Search for the cell housing the specified text and yield its [x, y] center coordinate. 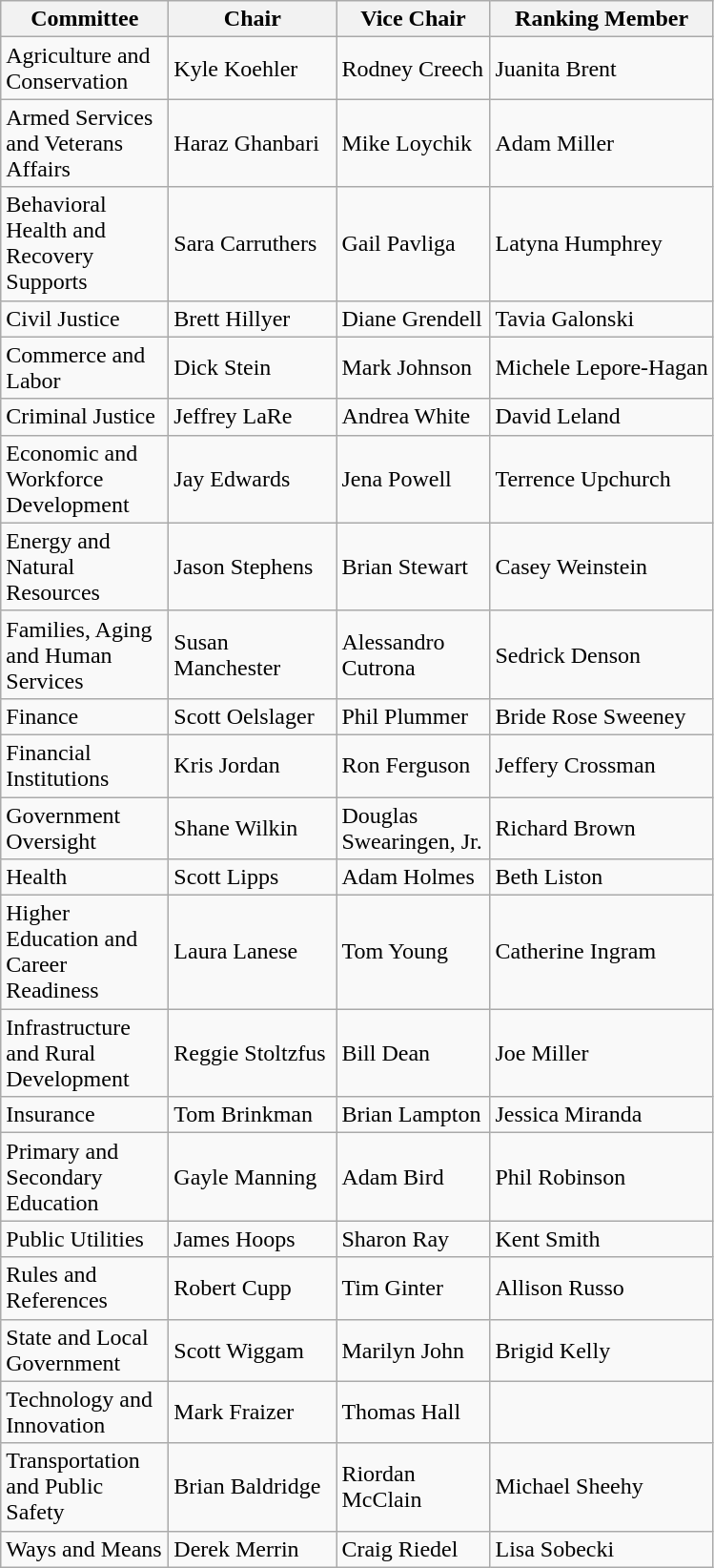
Jena Powell [414, 479]
Ways and Means [85, 1549]
Finance [85, 716]
Tom Young [414, 952]
Committee [85, 19]
Economic and Workforce Development [85, 479]
Craig Riedel [414, 1549]
Mike Loychik [414, 143]
Financial Institutions [85, 765]
Thomas Hall [414, 1412]
Rodney Creech [414, 69]
Vice Chair [414, 19]
David Leland [602, 417]
Kyle Koehler [253, 69]
Brett Hillyer [253, 319]
Andrea White [414, 417]
Susan Manchester [253, 654]
Douglas Swearingen, Jr. [414, 828]
Armed Services and Veterans Affairs [85, 143]
Chair [253, 19]
Allison Russo [602, 1288]
Catherine Ingram [602, 952]
Richard Brown [602, 828]
Mark Fraizer [253, 1412]
Commerce and Labor [85, 368]
Casey Weinstein [602, 567]
Jay Edwards [253, 479]
Terrence Upchurch [602, 479]
Laura Lanese [253, 952]
Phil Plummer [414, 716]
Tom Brinkman [253, 1115]
Jeffrey LaRe [253, 417]
Derek Merrin [253, 1549]
Lisa Sobecki [602, 1549]
Behavioral Health and Recovery Supports [85, 244]
Shane Wilkin [253, 828]
Ranking Member [602, 19]
Joe Miller [602, 1053]
Primary and Secondary Education [85, 1177]
Jeffery Crossman [602, 765]
Bride Rose Sweeney [602, 716]
Criminal Justice [85, 417]
Adam Holmes [414, 877]
Brian Lampton [414, 1115]
Beth Liston [602, 877]
Gail Pavliga [414, 244]
Brigid Kelly [602, 1351]
Sara Carruthers [253, 244]
Families, Aging and Human Services [85, 654]
State and Local Government [85, 1351]
Tim Ginter [414, 1288]
Sharon Ray [414, 1239]
Juanita Brent [602, 69]
Phil Robinson [602, 1177]
Sedrick Denson [602, 654]
Government Oversight [85, 828]
Jessica Miranda [602, 1115]
Diane Grendell [414, 319]
Adam Bird [414, 1177]
Riordan McClain [414, 1487]
Higher Education and Career Readiness [85, 952]
Public Utilities [85, 1239]
Kent Smith [602, 1239]
Brian Baldridge [253, 1487]
Technology and Innovation [85, 1412]
Scott Oelslager [253, 716]
Civil Justice [85, 319]
Health [85, 877]
Robert Cupp [253, 1288]
Adam Miller [602, 143]
Scott Wiggam [253, 1351]
Mark Johnson [414, 368]
Michele Lepore-Hagan [602, 368]
Scott Lipps [253, 877]
Jason Stephens [253, 567]
Rules and References [85, 1288]
Alessandro Cutrona [414, 654]
Tavia Galonski [602, 319]
Energy and Natural Resources [85, 567]
Infrastructure and Rural Development [85, 1053]
Kris Jordan [253, 765]
Gayle Manning [253, 1177]
Bill Dean [414, 1053]
Dick Stein [253, 368]
Reggie Stoltzfus [253, 1053]
Michael Sheehy [602, 1487]
Latyna Humphrey [602, 244]
Brian Stewart [414, 567]
Ron Ferguson [414, 765]
Transportation and Public Safety [85, 1487]
Marilyn John [414, 1351]
Haraz Ghanbari [253, 143]
Agriculture and Conservation [85, 69]
Insurance [85, 1115]
James Hoops [253, 1239]
